Return (x, y) of the center of cell containing provided text 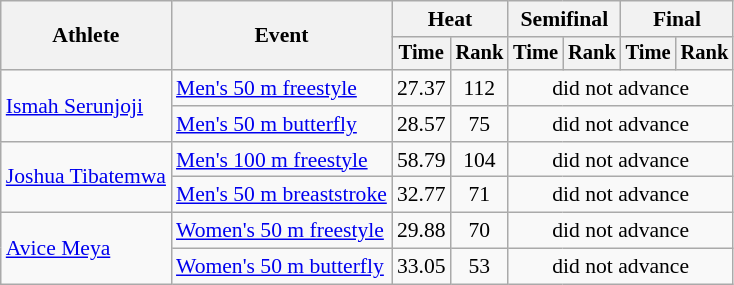
70 (480, 231)
Men's 50 m butterfly (282, 124)
104 (480, 160)
53 (480, 267)
29.88 (422, 231)
Joshua Tibatemwa (86, 178)
32.77 (422, 195)
Athlete (86, 36)
28.57 (422, 124)
Men's 50 m breaststroke (282, 195)
Avice Meya (86, 248)
Heat (450, 19)
71 (480, 195)
Men's 50 m freestyle (282, 88)
Women's 50 m butterfly (282, 267)
Event (282, 36)
112 (480, 88)
Semifinal (564, 19)
33.05 (422, 267)
27.37 (422, 88)
Ismah Serunjoji (86, 106)
75 (480, 124)
58.79 (422, 160)
Women's 50 m freestyle (282, 231)
Men's 100 m freestyle (282, 160)
Final (677, 19)
